Identify which cell holds the provided text, then report its (X, Y) central coordinate. 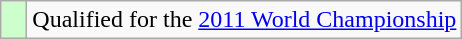
Qualified for the 2011 World Championship (244, 20)
